Identify which cell holds the provided text, then report its (X, Y) central coordinate. 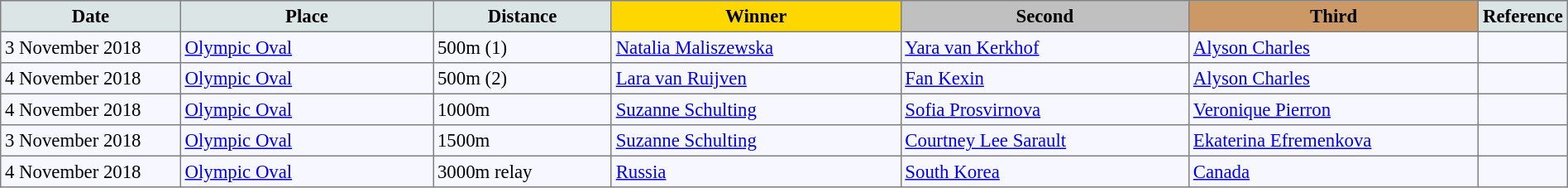
Place (306, 17)
Canada (1334, 171)
Sofia Prosvirnova (1045, 109)
Third (1334, 17)
500m (1) (523, 47)
1000m (523, 109)
Reference (1523, 17)
South Korea (1045, 171)
Distance (523, 17)
Yara van Kerkhof (1045, 47)
Winner (756, 17)
1500m (523, 141)
Natalia Maliszewska (756, 47)
3000m relay (523, 171)
500m (2) (523, 79)
Veronique Pierron (1334, 109)
Fan Kexin (1045, 79)
Ekaterina Efremenkova (1334, 141)
Date (91, 17)
Russia (756, 171)
Courtney Lee Sarault (1045, 141)
Lara van Ruijven (756, 79)
Second (1045, 17)
